Determine the (x, y) coordinate at the center of the cell enclosing the given text.  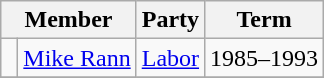
Mike Rann (77, 58)
Party (170, 20)
Labor (170, 58)
Member (68, 20)
1985–1993 (264, 58)
Term (264, 20)
